Search for the cell housing the specified text and yield its [x, y] center coordinate. 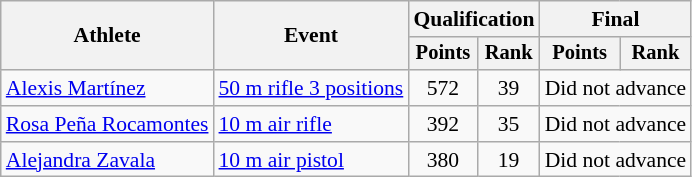
Alexis Martínez [108, 88]
Athlete [108, 36]
39 [509, 88]
50 m rifle 3 positions [312, 88]
392 [442, 124]
10 m air rifle [312, 124]
35 [509, 124]
572 [442, 88]
Qualification [474, 19]
Event [312, 36]
Rosa Peña Rocamontes [108, 124]
Final [616, 19]
